Return (x, y) of the center of cell containing provided text 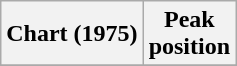
Chart (1975) (72, 34)
Peakposition (189, 34)
